Find where the given text appears and provide that cell's center as [x, y] coordinate. 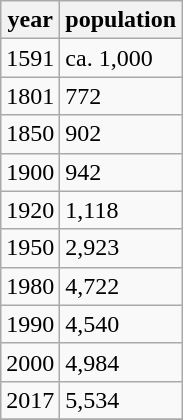
4,722 [121, 286]
4,984 [121, 362]
2,923 [121, 248]
5,534 [121, 400]
4,540 [121, 324]
1801 [30, 96]
2017 [30, 400]
1920 [30, 210]
1,118 [121, 210]
1980 [30, 286]
year [30, 20]
ca. 1,000 [121, 58]
1591 [30, 58]
1990 [30, 324]
population [121, 20]
1850 [30, 134]
1900 [30, 172]
942 [121, 172]
772 [121, 96]
1950 [30, 248]
902 [121, 134]
2000 [30, 362]
